For the text-containing cell, return its midpoint in (X, Y) coordinate format. 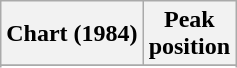
Peakposition (189, 34)
Chart (1984) (72, 34)
